Determine the (x, y) coordinate at the center of the cell enclosing the given text.  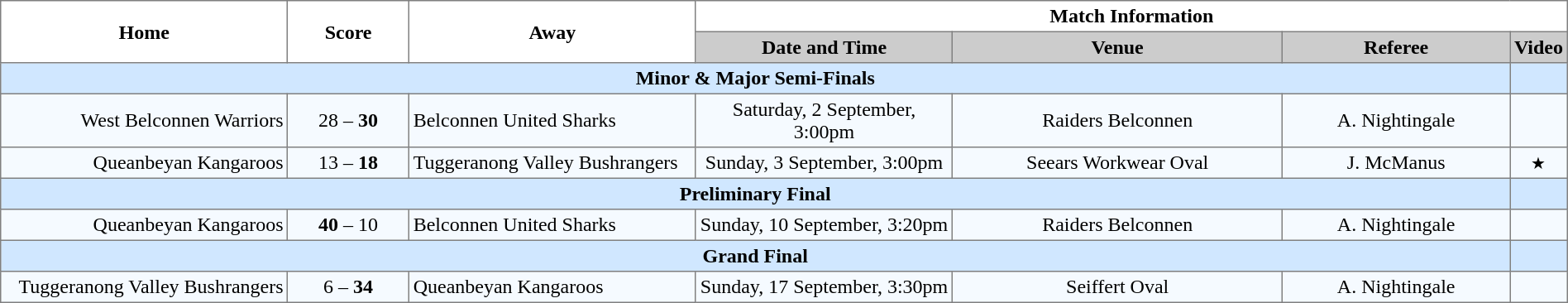
Sunday, 10 September, 3:20pm (824, 225)
Sunday, 3 September, 3:00pm (824, 163)
West Belconnen Warriors (144, 120)
Home (144, 31)
Away (552, 31)
Venue (1118, 47)
6 – 34 (349, 287)
Sunday, 17 September, 3:30pm (824, 287)
Referee (1396, 47)
Grand Final (756, 256)
Date and Time (824, 47)
Match Information (1131, 17)
13 – 18 (349, 163)
★ (1539, 163)
Score (349, 31)
Video (1539, 47)
Minor & Major Semi-Finals (756, 79)
28 – 30 (349, 120)
Seears Workwear Oval (1118, 163)
40 – 10 (349, 225)
J. McManus (1396, 163)
Preliminary Final (756, 194)
Saturday, 2 September, 3:00pm (824, 120)
Seiffert Oval (1118, 287)
